Determine the (X, Y) coordinate at the center of the cell enclosing the given text.  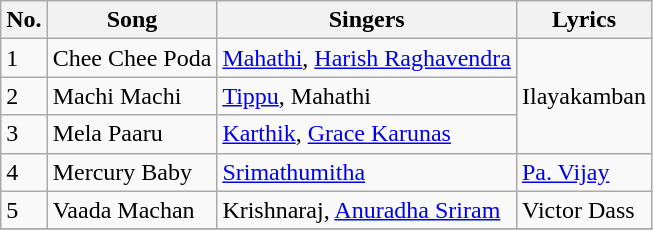
Pa. Vijay (584, 172)
Victor Dass (584, 210)
Krishnaraj, Anuradha Sriram (367, 210)
Mahathi, Harish Raghavendra (367, 58)
5 (24, 210)
No. (24, 20)
Song (132, 20)
Ilayakamban (584, 96)
3 (24, 134)
Singers (367, 20)
Lyrics (584, 20)
2 (24, 96)
Srimathumitha (367, 172)
Karthik, Grace Karunas (367, 134)
Tippu, Mahathi (367, 96)
Mercury Baby (132, 172)
Chee Chee Poda (132, 58)
4 (24, 172)
Vaada Machan (132, 210)
Machi Machi (132, 96)
Mela Paaru (132, 134)
1 (24, 58)
